Determine the [X, Y] coordinate at the center of the cell enclosing the given text.  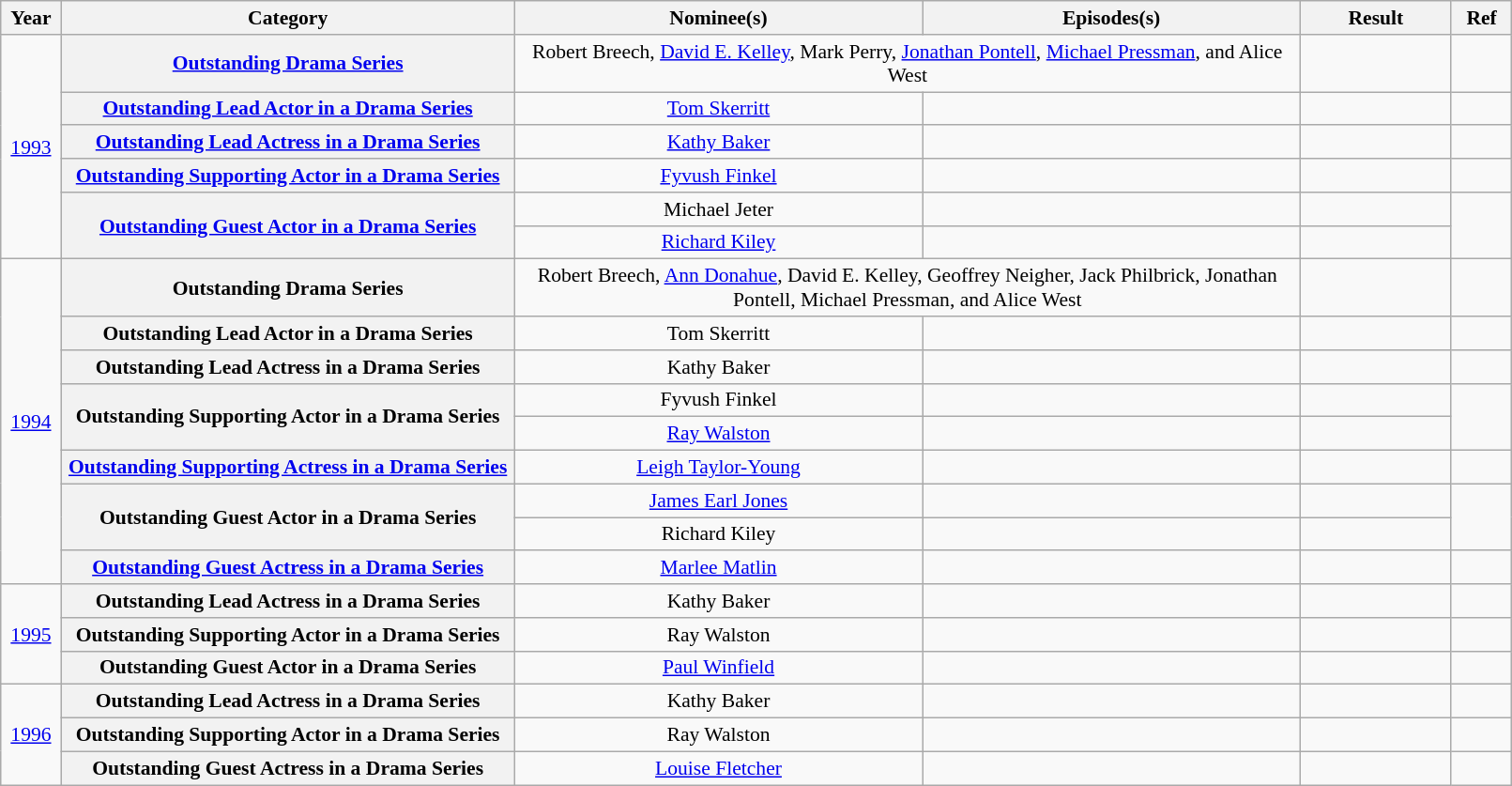
Ref [1481, 18]
Louise Fletcher [719, 768]
Leigh Taylor-Young [719, 468]
1995 [31, 635]
Michael Jeter [719, 209]
Year [31, 18]
Category [287, 18]
Result [1376, 18]
Nominee(s) [719, 18]
Paul Winfield [719, 668]
Outstanding Supporting Actress in a Drama Series [287, 468]
1996 [31, 734]
Robert Breech, Ann Donahue, David E. Kelley, Geoffrey Neigher, Jack Philbrick, Jonathan Pontell, Michael Pressman, and Alice West [907, 287]
1993 [31, 146]
James Earl Jones [719, 501]
Marlee Matlin [719, 568]
Robert Breech, David E. Kelley, Mark Perry, Jonathan Pontell, Michael Pressman, and Alice West [907, 64]
1994 [31, 422]
Episodes(s) [1111, 18]
